For the text-containing cell, return its midpoint in [x, y] coordinate format. 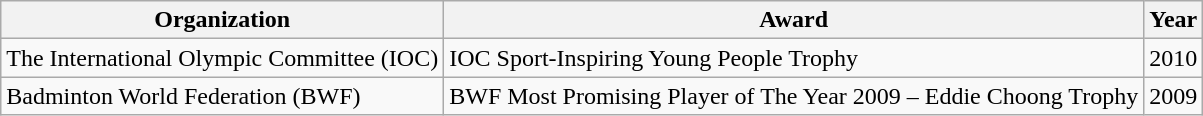
The International Olympic Committee (IOC) [222, 58]
Badminton World Federation (BWF) [222, 96]
Award [794, 20]
BWF Most Promising Player of The Year 2009 – Eddie Choong Trophy [794, 96]
Year [1174, 20]
Organization [222, 20]
IOC Sport-Inspiring Young People Trophy [794, 58]
2010 [1174, 58]
2009 [1174, 96]
